Find where the given text appears and provide that cell's center as (x, y) coordinate. 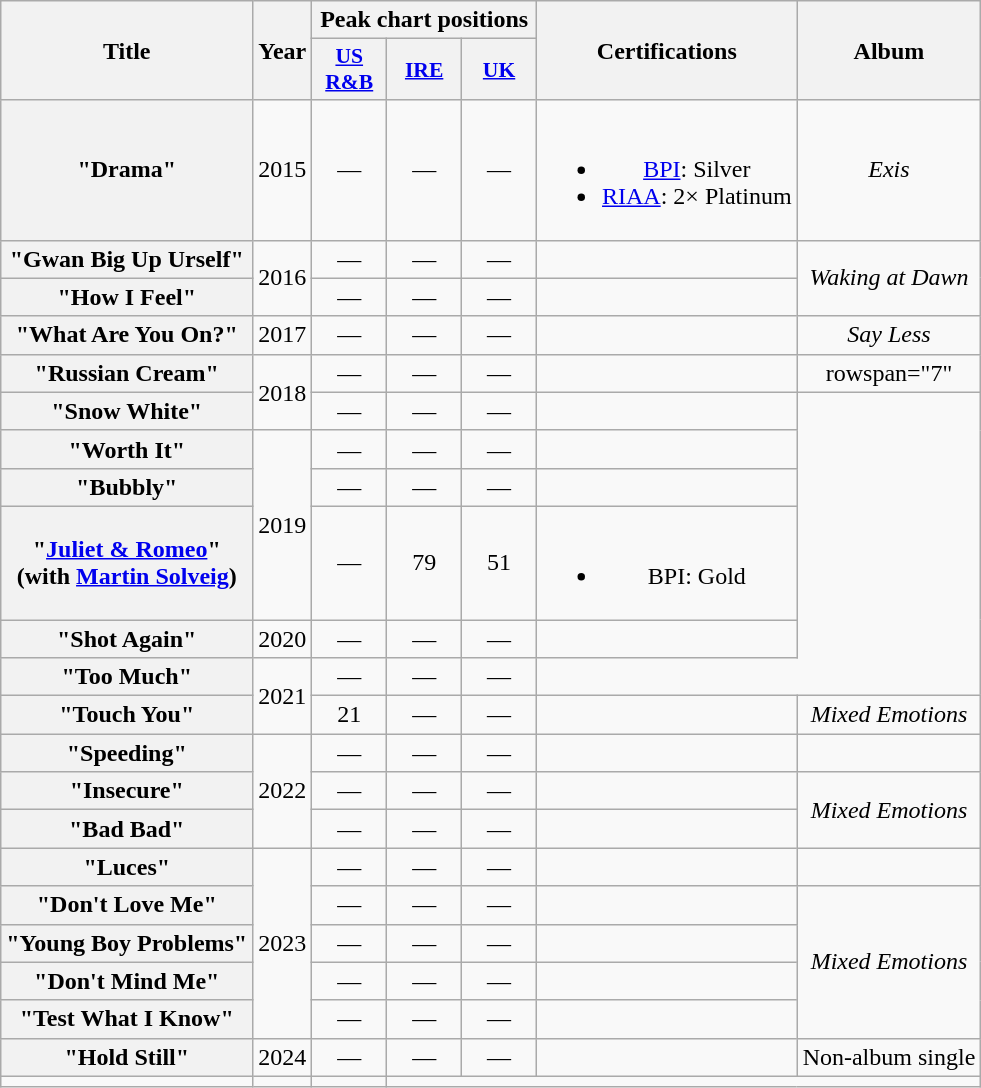
"Test What I Know" (127, 1019)
2022 (282, 791)
Certifications (668, 50)
2024 (282, 1057)
Say Less (889, 335)
51 (500, 562)
"Touch You" (127, 715)
"Luces" (127, 867)
"How I Feel" (127, 297)
"Snow White" (127, 411)
"Drama" (127, 170)
Waking at Dawn (889, 278)
21 (350, 715)
2019 (282, 524)
BPI: SilverRIAA: 2× Platinum (668, 170)
"What Are You On?" (127, 335)
UK (500, 70)
rowspan="7" (889, 373)
Peak chart positions (424, 20)
"Russian Cream" (127, 373)
"Hold Still" (127, 1057)
"Young Boy Problems" (127, 943)
2021 (282, 696)
"Insecure" (127, 791)
Non-album single (889, 1057)
USR&B (350, 70)
2018 (282, 392)
"Speeding" (127, 753)
"Don't Love Me" (127, 905)
BPI: Gold (668, 562)
"Shot Again" (127, 639)
"Don't Mind Me" (127, 981)
"Juliet & Romeo"(with Martin Solveig) (127, 562)
Exis (889, 170)
2015 (282, 170)
Album (889, 50)
"Bad Bad" (127, 829)
"Too Much" (127, 677)
2023 (282, 943)
2020 (282, 639)
2017 (282, 335)
Title (127, 50)
"Gwan Big Up Urself" (127, 259)
"Worth It" (127, 449)
Year (282, 50)
IRE (424, 70)
79 (424, 562)
"Bubbly" (127, 487)
2016 (282, 278)
